Find where the given text appears and provide that cell's center as (x, y) coordinate. 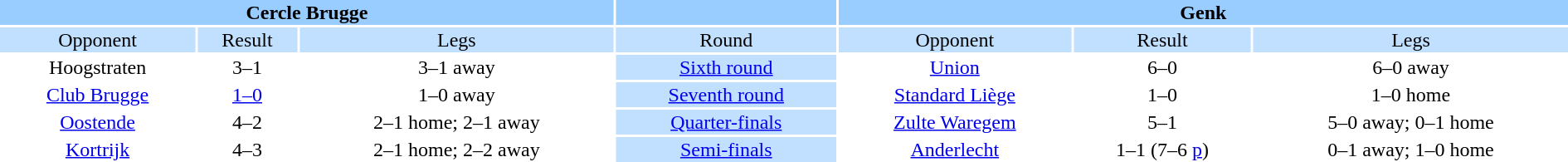
Round (727, 40)
Sixth round (727, 67)
Zulte Waregem (955, 122)
Standard Liège (955, 95)
Semi-finals (727, 150)
5–1 (1162, 122)
2–1 home; 2–1 away (456, 122)
1–1 (7–6 p) (1162, 150)
2–1 home; 2–2 away (456, 150)
1–0 home (1410, 95)
Cercle Brugge (307, 12)
Quarter-finals (727, 122)
5–0 away; 0–1 home (1410, 122)
6–0 away (1410, 67)
Union (955, 67)
Anderlecht (955, 150)
1–0 away (456, 95)
Hoogstraten (98, 67)
0–1 away; 1–0 home (1410, 150)
Genk (1203, 12)
4–3 (247, 150)
3–1 away (456, 67)
Oostende (98, 122)
3–1 (247, 67)
6–0 (1162, 67)
Club Brugge (98, 95)
Kortrijk (98, 150)
Seventh round (727, 95)
4–2 (247, 122)
